Output the (x, y) coordinate of the center of the cell containing the given text.  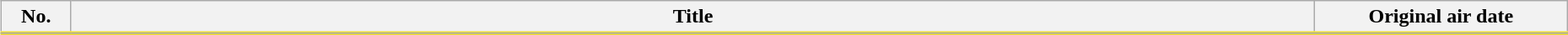
No. (35, 17)
Original air date (1441, 17)
Title (692, 17)
